Capture the cell that displays the provided text and extract its [X, Y] central coordinate. 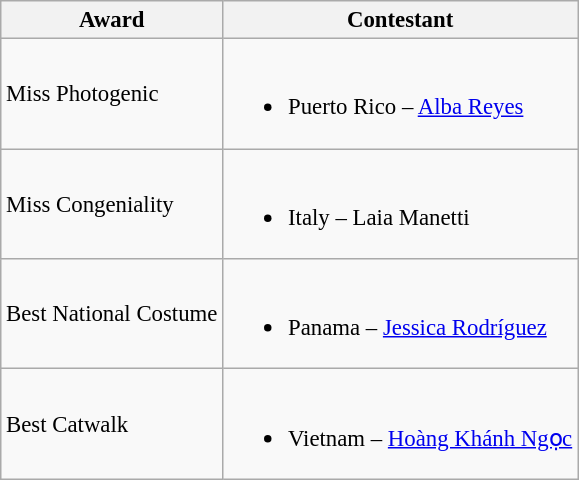
Miss Congeniality [112, 204]
Miss Photogenic [112, 94]
Italy – Laia Manetti [400, 204]
Vietnam – Hoàng Khánh Ngọc [400, 424]
Best National Costume [112, 314]
Panama – Jessica Rodríguez [400, 314]
Best Catwalk [112, 424]
Award [112, 20]
Contestant [400, 20]
Puerto Rico – Alba Reyes [400, 94]
